Pinpoint the cell where the given text exists, returning its [x, y] midpoint coordinate. 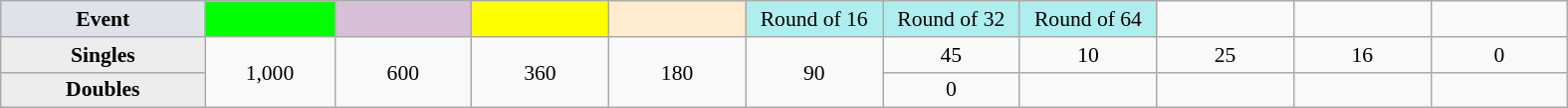
1,000 [270, 72]
90 [814, 72]
16 [1362, 55]
Event [104, 19]
Doubles [104, 90]
45 [951, 55]
Round of 16 [814, 19]
10 [1088, 55]
Singles [104, 55]
600 [403, 72]
360 [541, 72]
25 [1226, 55]
180 [677, 72]
Round of 32 [951, 19]
Round of 64 [1088, 19]
